Pinpoint the cell where the given text exists, returning its [x, y] midpoint coordinate. 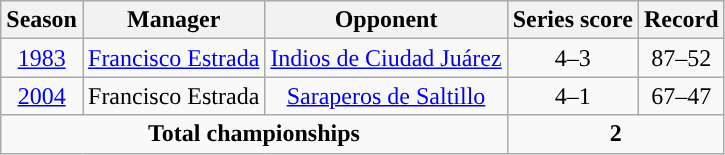
Series score [572, 20]
Total championships [254, 134]
67–47 [681, 96]
1983 [42, 58]
2 [616, 134]
Manager [173, 20]
2004 [42, 96]
87–52 [681, 58]
4–3 [572, 58]
Season [42, 20]
Indios de Ciudad Juárez [386, 58]
Record [681, 20]
4–1 [572, 96]
Saraperos de Saltillo [386, 96]
Opponent [386, 20]
